Extract the (X, Y) coordinate from the center of the cell holding the provided text.  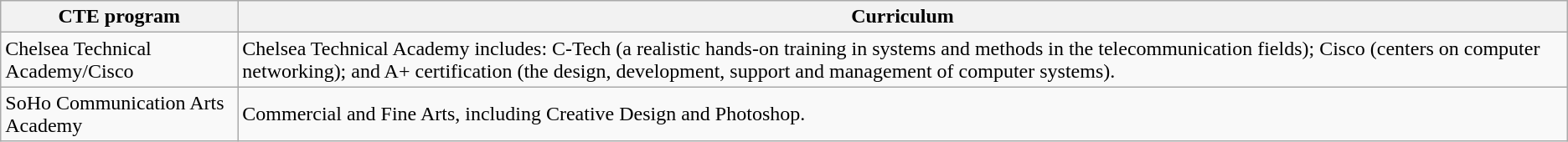
Chelsea Technical Academy/Cisco (119, 60)
CTE program (119, 17)
Commercial and Fine Arts, including Creative Design and Photoshop. (903, 114)
SoHo Communication Arts Academy (119, 114)
Curriculum (903, 17)
